For the text-containing cell, return its midpoint in (X, Y) coordinate format. 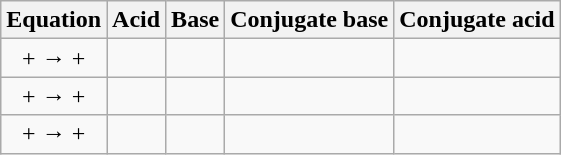
Conjugate base (310, 20)
Acid (136, 20)
Equation (54, 20)
Conjugate acid (477, 20)
Base (196, 20)
